Determine the [x, y] coordinate at the center of the cell enclosing the given text.  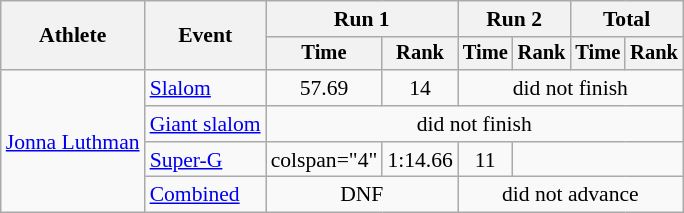
did not advance [570, 195]
Run 2 [514, 19]
Giant slalom [206, 124]
Run 1 [362, 19]
Jonna Luthman [73, 141]
colspan="4" [324, 160]
DNF [362, 195]
14 [420, 88]
Super-G [206, 160]
11 [486, 160]
1:14.66 [420, 160]
Event [206, 36]
57.69 [324, 88]
Slalom [206, 88]
Total [626, 19]
Athlete [73, 36]
Combined [206, 195]
